Return [x, y] of the center of cell containing provided text 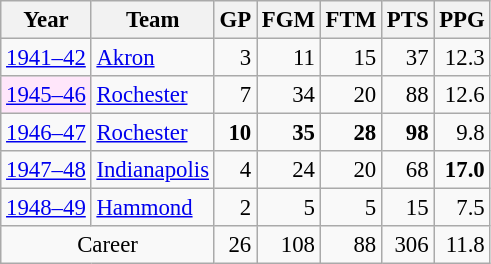
108 [289, 245]
68 [407, 170]
11 [289, 58]
1947–48 [46, 170]
1945–46 [46, 95]
11.8 [462, 245]
GP [235, 20]
Hammond [152, 208]
7 [235, 95]
34 [289, 95]
Indianapolis [152, 170]
3 [235, 58]
1948–49 [46, 208]
PTS [407, 20]
35 [289, 133]
4 [235, 170]
12.6 [462, 95]
2 [235, 208]
17.0 [462, 170]
24 [289, 170]
12.3 [462, 58]
1941–42 [46, 58]
37 [407, 58]
26 [235, 245]
9.8 [462, 133]
Akron [152, 58]
1946–47 [46, 133]
Career [108, 245]
7.5 [462, 208]
98 [407, 133]
PPG [462, 20]
Team [152, 20]
10 [235, 133]
Year [46, 20]
306 [407, 245]
28 [350, 133]
FTM [350, 20]
FGM [289, 20]
